Locate the cell with the specified text and output its (X, Y) center coordinate. 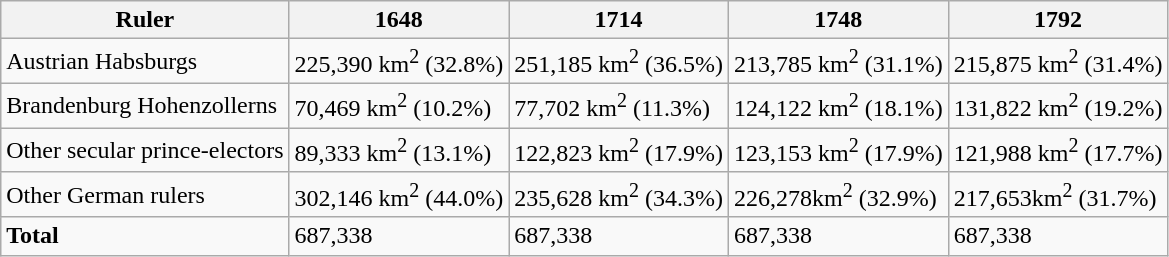
121,988 km2 (17.7%) (1058, 150)
Other secular prince-electors (145, 150)
89,333 km2 (13.1%) (399, 150)
Ruler (145, 20)
217,653km2 (31.7%) (1058, 194)
1648 (399, 20)
77,702 km2 (11.3%) (619, 106)
251,185 km2 (36.5%) (619, 62)
1792 (1058, 20)
225,390 km2 (32.8%) (399, 62)
Brandenburg Hohenzollerns (145, 106)
Other German rulers (145, 194)
70,469 km2 (10.2%) (399, 106)
122,823 km2 (17.9%) (619, 150)
215,875 km2 (31.4%) (1058, 62)
124,122 km2 (18.1%) (838, 106)
226,278km2 (32.9%) (838, 194)
1748 (838, 20)
131,822 km2 (19.2%) (1058, 106)
Austrian Habsburgs (145, 62)
Total (145, 236)
213,785 km2 (31.1%) (838, 62)
302,146 km2 (44.0%) (399, 194)
1714 (619, 20)
235,628 km2 (34.3%) (619, 194)
123,153 km2 (17.9%) (838, 150)
